Locate the cell with the specified text and output its (X, Y) center coordinate. 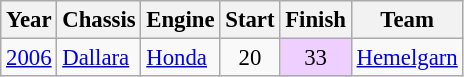
33 (316, 58)
Year (29, 20)
Finish (316, 20)
Engine (180, 20)
Chassis (99, 20)
20 (250, 58)
Dallara (99, 58)
Team (407, 20)
Hemelgarn (407, 58)
Honda (180, 58)
2006 (29, 58)
Start (250, 20)
